Provide the [X, Y] coordinate of the cell's center where the given text is located.  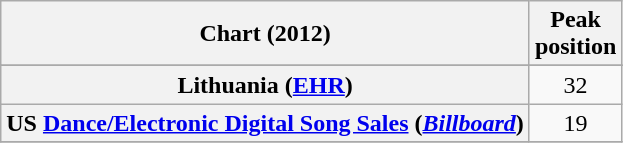
US Dance/Electronic Digital Song Sales (Billboard) [266, 123]
Chart (2012) [266, 34]
Peak position [575, 34]
19 [575, 123]
32 [575, 85]
Lithuania (EHR) [266, 85]
